Identify which cell holds the provided text, then report its (X, Y) central coordinate. 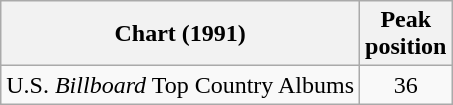
U.S. Billboard Top Country Albums (180, 85)
Peakposition (406, 34)
36 (406, 85)
Chart (1991) (180, 34)
